Find where the given text appears and provide that cell's center as [X, Y] coordinate. 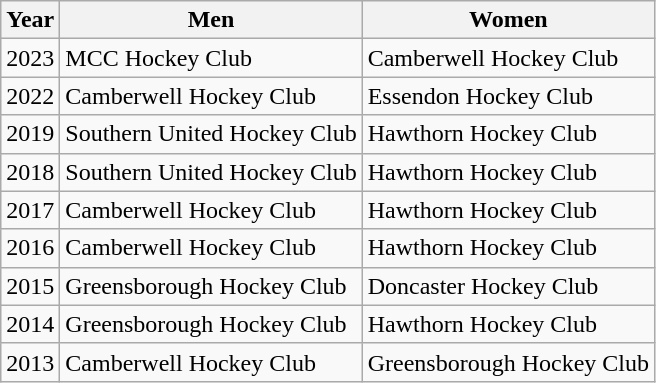
Essendon Hockey Club [508, 96]
2013 [30, 362]
Year [30, 20]
2019 [30, 134]
2014 [30, 324]
Men [211, 20]
MCC Hockey Club [211, 58]
2017 [30, 210]
2022 [30, 96]
2016 [30, 248]
2015 [30, 286]
2018 [30, 172]
2023 [30, 58]
Doncaster Hockey Club [508, 286]
Women [508, 20]
